Identify which cell holds the provided text, then report its [X, Y] central coordinate. 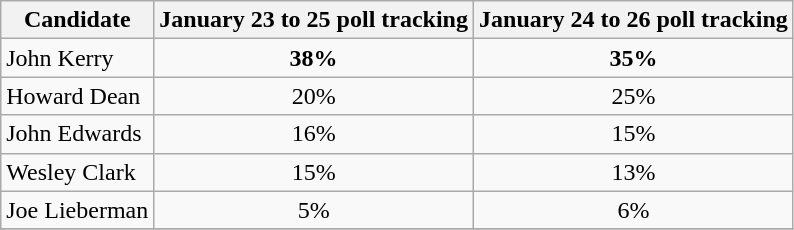
Joe Lieberman [78, 210]
John Kerry [78, 58]
13% [634, 172]
20% [314, 96]
Howard Dean [78, 96]
6% [634, 210]
January 24 to 26 poll tracking [634, 20]
Candidate [78, 20]
John Edwards [78, 134]
25% [634, 96]
5% [314, 210]
16% [314, 134]
38% [314, 58]
35% [634, 58]
Wesley Clark [78, 172]
January 23 to 25 poll tracking [314, 20]
